Provide the (x, y) coordinate of the cell's center where the given text is located.  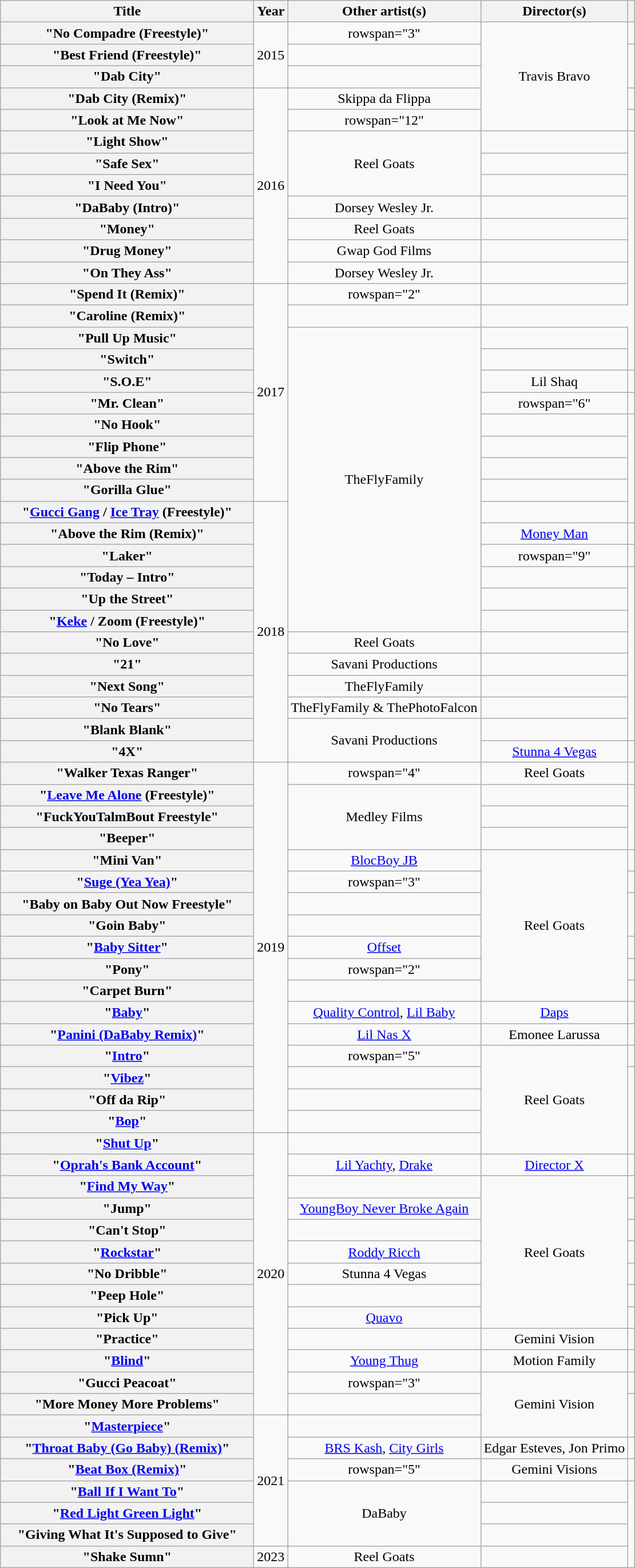
"Baby Sitter" (127, 947)
2020 (271, 1274)
2015 (271, 55)
YoungBoy Never Broke Again (384, 1208)
rowspan="12" (384, 120)
"Red Light Green Light" (127, 1513)
"Jump" (127, 1208)
Travis Bravo (554, 77)
"Baby" (127, 1013)
"Beeper" (127, 838)
"Dab City" (127, 77)
"Peep Hole" (127, 1295)
2021 (271, 1481)
"Light Show" (127, 142)
Roddy Ricch (384, 1252)
"On They Ass" (127, 273)
"More Money More Problems" (127, 1404)
Edgar Esteves, Jon Primo (554, 1448)
Lil Yachty, Drake (384, 1165)
rowspan="9" (554, 555)
Quavo (384, 1317)
2017 (271, 392)
"Carpet Burn" (127, 991)
"FuckYouTalmBout Freestyle" (127, 817)
"Blank Blank" (127, 730)
rowspan="6" (554, 403)
"Can't Stop" (127, 1230)
"Leave Me Alone (Freestyle)" (127, 795)
"Suge (Yea Yea)" (127, 882)
"Masterpiece" (127, 1426)
"Intro" (127, 1056)
Other artist(s) (384, 11)
"Above the Rim (Remix)" (127, 534)
"Keke / Zoom (Freestyle)" (127, 620)
"Goin Baby" (127, 925)
Motion Family (554, 1361)
"Gucci Peacoat" (127, 1383)
"Throat Baby (Go Baby) (Remix)" (127, 1448)
Lil Nas X (384, 1034)
"Laker" (127, 555)
"Oprah's Bank Account" (127, 1165)
Daps (554, 1013)
Skippa da Flippa (384, 98)
"Safe Sex" (127, 164)
"Pick Up" (127, 1317)
Gwap God Films (384, 250)
TheFlyFamily & ThePhotoFalcon (384, 708)
"Giving What It's Supposed to Give" (127, 1535)
"Vibez" (127, 1078)
"DaBaby (Intro)" (127, 207)
rowspan="4" (384, 773)
"No Dribble" (127, 1273)
"Pull Up Music" (127, 338)
"No Hook" (127, 425)
"Find My Way" (127, 1187)
"Shut Up" (127, 1143)
"Walker Texas Ranger" (127, 773)
"Pony" (127, 969)
"S.O.E" (127, 381)
"Blind" (127, 1361)
"Caroline (Remix)" (127, 316)
2019 (271, 947)
"Gorilla Glue" (127, 490)
"Spend It (Remix)" (127, 295)
"4X" (127, 751)
"Above the Rim" (127, 468)
"Panini (DaBaby Remix)" (127, 1034)
"Practice" (127, 1339)
2023 (271, 1557)
Offset (384, 947)
"Bop" (127, 1121)
Director(s) (554, 11)
"Mr. Clean" (127, 403)
"Beat Box (Remix)" (127, 1470)
Gemini Visions (554, 1470)
Lil Shaq (554, 381)
"No Tears" (127, 708)
Quality Control, Lil Baby (384, 1013)
Emonee Larussa (554, 1034)
"Today – Intro" (127, 577)
"21" (127, 664)
"Drug Money" (127, 250)
DaBaby (384, 1513)
"Ball If I Want To" (127, 1491)
Young Thug (384, 1361)
"Baby on Baby Out Now Freestyle" (127, 904)
"Best Friend (Freestyle)" (127, 55)
Year (271, 11)
"Gucci Gang / Ice Tray (Freestyle)" (127, 512)
"Money" (127, 229)
Title (127, 11)
Director X (554, 1165)
BRS Kash, City Girls (384, 1448)
"I Need You" (127, 185)
"Flip Phone" (127, 447)
"Dab City (Remix)" (127, 98)
2018 (271, 631)
"Next Song" (127, 686)
BlocBoy JB (384, 860)
Money Man (554, 534)
"Switch" (127, 360)
"Shake Sumn" (127, 1557)
"Look at Me Now" (127, 120)
"Off da Rip" (127, 1100)
2016 (271, 185)
Medley Films (384, 817)
"No Compadre (Freestyle)" (127, 33)
"No Love" (127, 643)
"Rockstar" (127, 1252)
"Up the Street" (127, 599)
"Mini Van" (127, 860)
